Return [X, Y] of the center of cell containing provided text 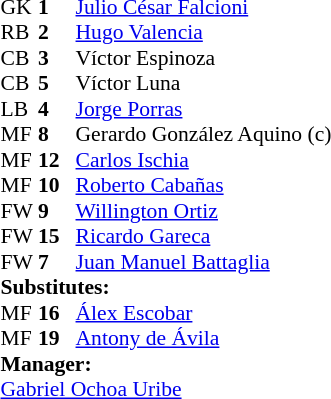
15 [57, 237]
4 [57, 109]
9 [57, 211]
19 [57, 339]
2 [57, 33]
10 [57, 185]
3 [57, 58]
8 [57, 135]
12 [57, 160]
7 [57, 262]
5 [57, 83]
RB [20, 33]
LB [20, 109]
16 [57, 313]
